For the text-containing cell, return its midpoint in [X, Y] coordinate format. 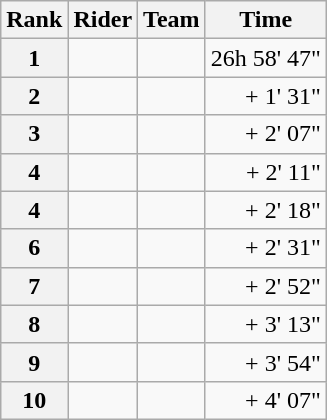
+ 2' 31" [266, 248]
+ 2' 11" [266, 172]
6 [34, 248]
10 [34, 400]
9 [34, 362]
+ 2' 18" [266, 210]
1 [34, 58]
2 [34, 96]
Rider [103, 20]
+ 3' 13" [266, 324]
Rank [34, 20]
+ 3' 54" [266, 362]
+ 1' 31" [266, 96]
+ 2' 52" [266, 286]
8 [34, 324]
+ 4' 07" [266, 400]
3 [34, 134]
26h 58' 47" [266, 58]
7 [34, 286]
+ 2' 07" [266, 134]
Time [266, 20]
Team [172, 20]
